Return (X, Y) of the center of cell containing provided text 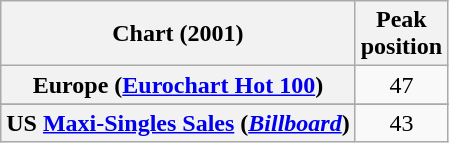
Chart (2001) (178, 34)
US Maxi-Singles Sales (Billboard) (178, 123)
Peakposition (401, 34)
Europe (Eurochart Hot 100) (178, 85)
43 (401, 123)
47 (401, 85)
